Return the [X, Y] coordinate for the center point of the cell that contains the specified text.  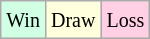
Win [24, 20]
Loss [126, 20]
Draw [72, 20]
